Return the (X, Y) coordinate for the center point of the cell that contains the specified text.  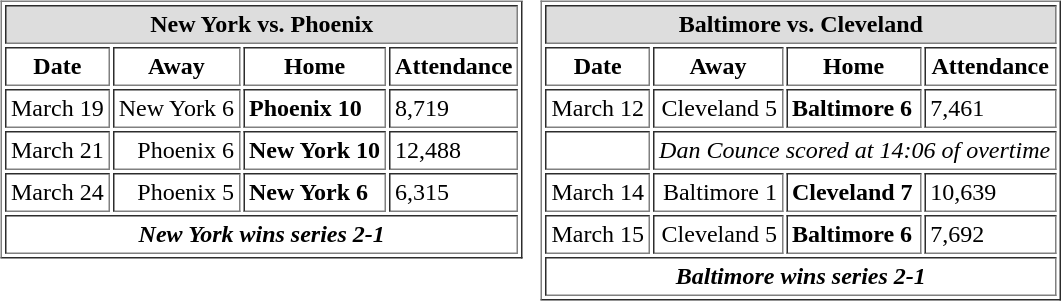
March 15 (598, 234)
March 21 (58, 150)
New York 10 (314, 150)
Phoenix 10 (314, 108)
March 24 (58, 192)
New York wins series 2-1 (262, 234)
Dan Counce scored at 14:06 of overtime (854, 150)
March 19 (58, 108)
March 12 (598, 108)
8,719 (454, 108)
Phoenix 5 (176, 192)
Phoenix 6 (176, 150)
Cleveland 7 (854, 192)
March 14 (598, 192)
New York vs. Phoenix (262, 24)
10,639 (990, 192)
7,692 (990, 234)
Baltimore 1 (718, 192)
6,315 (454, 192)
7,461 (990, 108)
12,488 (454, 150)
Baltimore wins series 2-1 (800, 276)
Baltimore vs. Cleveland (800, 24)
